Find where the given text appears and provide that cell's center as [X, Y] coordinate. 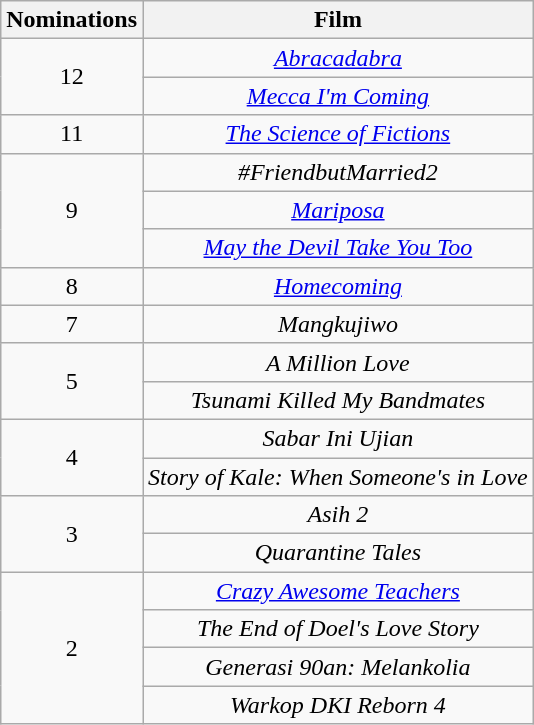
7 [72, 324]
Quarantine Tales [338, 553]
11 [72, 134]
#FriendbutMarried2 [338, 172]
3 [72, 534]
12 [72, 77]
May the Devil Take You Too [338, 248]
Tsunami Killed My Bandmates [338, 400]
Homecoming [338, 286]
Story of Kale: When Someone's in Love [338, 477]
The Science of Fictions [338, 134]
The End of Doel's Love Story [338, 629]
Warkop DKI Reborn 4 [338, 705]
5 [72, 381]
Crazy Awesome Teachers [338, 591]
Nominations [72, 20]
A Million Love [338, 362]
8 [72, 286]
Asih 2 [338, 515]
Generasi 90an: Melankolia [338, 667]
Sabar Ini Ujian [338, 438]
4 [72, 457]
Mangkujiwo [338, 324]
Mecca I'm Coming [338, 96]
Film [338, 20]
2 [72, 648]
Mariposa [338, 210]
Abracadabra [338, 58]
9 [72, 210]
